Output the [X, Y] coordinate of the center of the cell containing the given text.  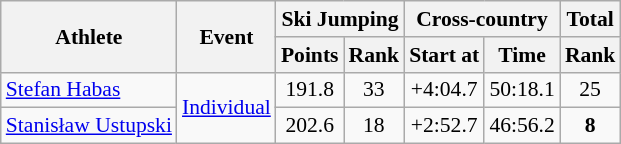
Individual [226, 108]
8 [590, 126]
Points [310, 55]
Total [590, 19]
Event [226, 36]
Time [522, 55]
18 [374, 126]
Ski Jumping [340, 19]
Start at [444, 55]
+4:04.7 [444, 90]
+2:52.7 [444, 126]
Athlete [89, 36]
191.8 [310, 90]
46:56.2 [522, 126]
202.6 [310, 126]
Cross-country [482, 19]
25 [590, 90]
Stanisław Ustupski [89, 126]
33 [374, 90]
Stefan Habas [89, 90]
50:18.1 [522, 90]
